Identify which cell holds the provided text, then report its (X, Y) central coordinate. 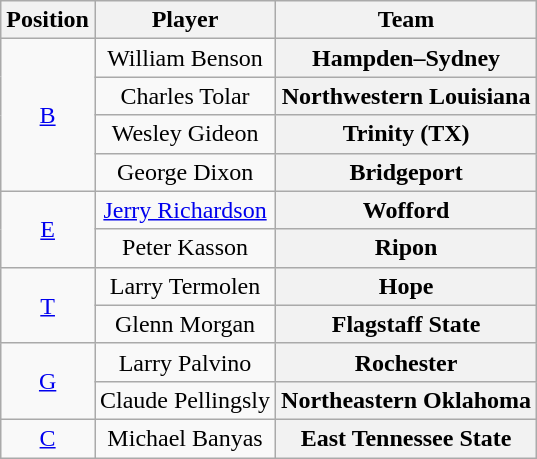
East Tennessee State (406, 438)
Charles Tolar (184, 96)
Trinity (TX) (406, 134)
C (48, 438)
Team (406, 20)
Flagstaff State (406, 324)
Ripon (406, 248)
Larry Termolen (184, 286)
Rochester (406, 362)
E (48, 229)
Larry Palvino (184, 362)
Northwestern Louisiana (406, 96)
Peter Kasson (184, 248)
Jerry Richardson (184, 210)
G (48, 381)
Wofford (406, 210)
Claude Pellingsly (184, 400)
B (48, 115)
Glenn Morgan (184, 324)
Wesley Gideon (184, 134)
William Benson (184, 58)
Northeastern Oklahoma (406, 400)
George Dixon (184, 172)
Michael Banyas (184, 438)
Position (48, 20)
Player (184, 20)
T (48, 305)
Hampden–Sydney (406, 58)
Hope (406, 286)
Bridgeport (406, 172)
